Capture the cell that displays the provided text and extract its [X, Y] central coordinate. 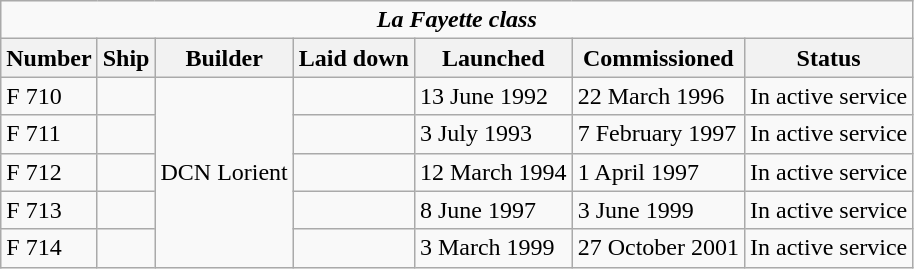
Builder [224, 58]
12 March 1994 [493, 172]
Commissioned [658, 58]
F 713 [49, 210]
Laid down [354, 58]
3 March 1999 [493, 248]
F 714 [49, 248]
DCN Lorient [224, 172]
3 June 1999 [658, 210]
F 712 [49, 172]
22 March 1996 [658, 96]
F 710 [49, 96]
Number [49, 58]
1 April 1997 [658, 172]
La Fayette class [457, 20]
13 June 1992 [493, 96]
Launched [493, 58]
8 June 1997 [493, 210]
7 February 1997 [658, 134]
F 711 [49, 134]
Status [828, 58]
3 July 1993 [493, 134]
Ship [126, 58]
27 October 2001 [658, 248]
